Pinpoint the cell where the given text exists, returning its [X, Y] midpoint coordinate. 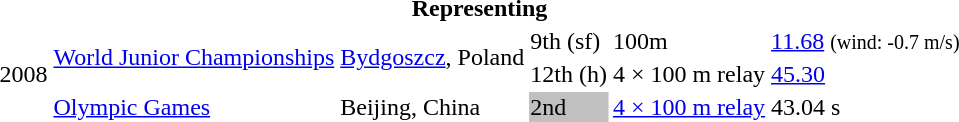
Bydgoszcz, Poland [432, 58]
Beijing, China [432, 107]
World Junior Championships [194, 58]
12th (h) [569, 74]
100m [688, 41]
9th (sf) [569, 41]
2nd [569, 107]
Olympic Games [194, 107]
